Identify which cell holds the provided text, then report its (x, y) central coordinate. 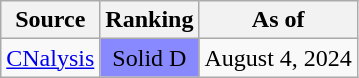
Source (50, 20)
August 4, 2024 (278, 58)
Ranking (150, 20)
As of (278, 20)
Solid D (150, 58)
CNalysis (50, 58)
